Output the [X, Y] coordinate of the center of the cell containing the given text.  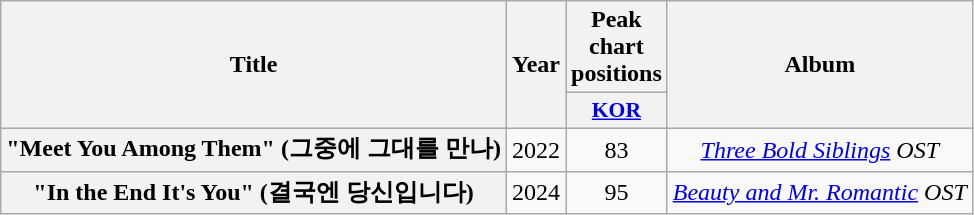
"In the End It's You" (결국엔 당신입니다) [254, 192]
"Meet You Among Them" (그중에 그대를 만나) [254, 150]
Title [254, 65]
83 [617, 150]
Three Bold Siblings OST [820, 150]
Peak chart positions [617, 47]
Beauty and Mr. Romantic OST [820, 192]
95 [617, 192]
Album [820, 65]
2022 [536, 150]
KOR [617, 111]
2024 [536, 192]
Year [536, 65]
